Capture the cell that displays the provided text and extract its [x, y] central coordinate. 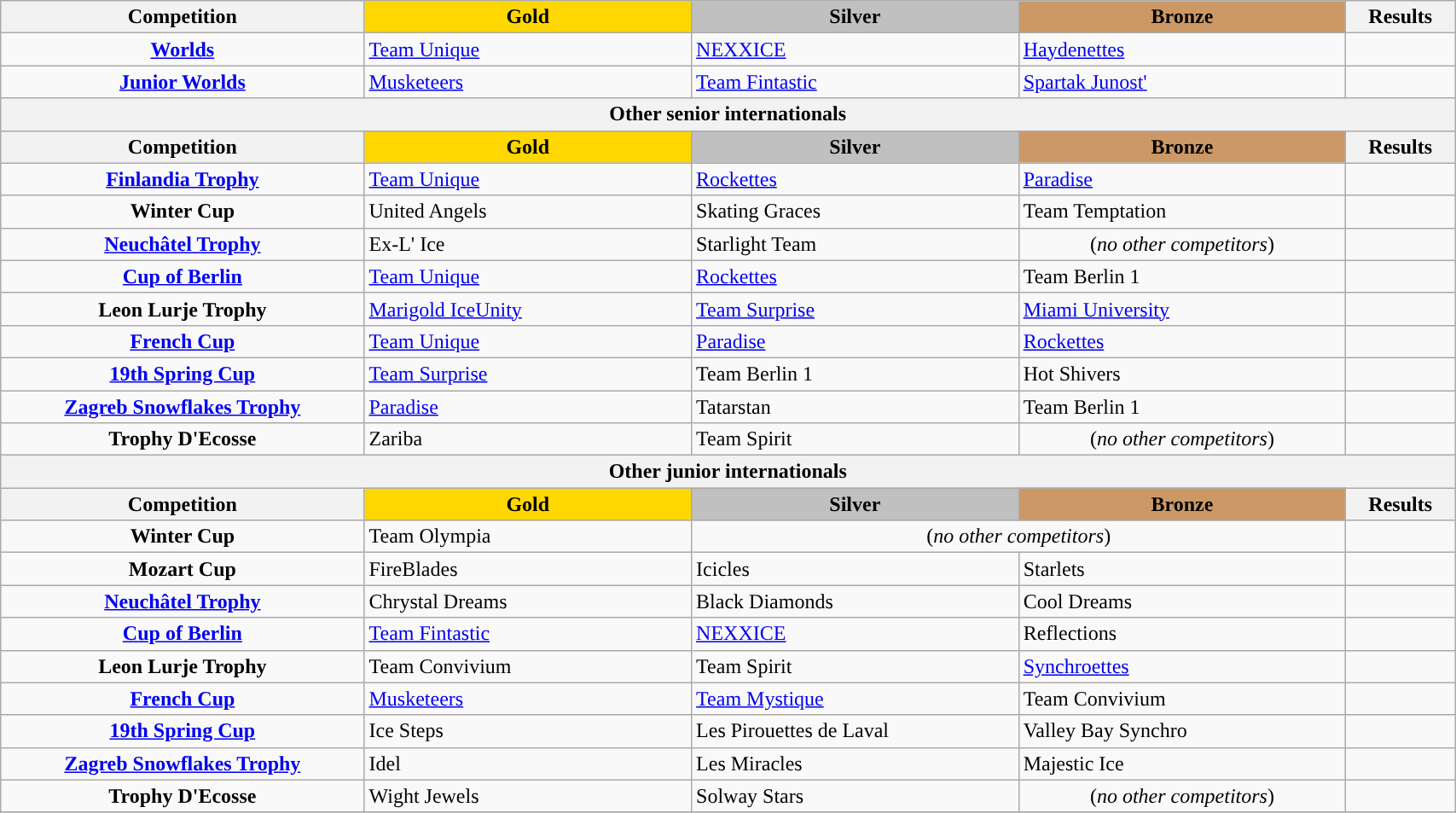
Team Olympia [528, 537]
Black Diamonds [856, 601]
FireBlades [528, 569]
Les Miracles [856, 764]
Starlets [1182, 569]
Icicles [856, 569]
Junior Worlds [183, 82]
Cool Dreams [1182, 601]
Worlds [183, 49]
Skating Graces [856, 212]
Idel [528, 764]
Chrystal Dreams [528, 601]
Tatarstan [856, 407]
Zariba [528, 439]
Team Temptation [1182, 212]
Valley Bay Synchro [1182, 731]
Ice Steps [528, 731]
Finlandia Trophy [183, 179]
Spartak Junost' [1182, 82]
Les Pirouettes de Laval [856, 731]
Wight Jewels [528, 796]
Miami University [1182, 309]
Team Mystique [856, 699]
Reflections [1182, 634]
Solway Stars [856, 796]
Ex-L' Ice [528, 244]
Starlight Team [856, 244]
Mozart Cup [183, 569]
Synchroettes [1182, 666]
Marigold IceUnity [528, 309]
Other junior internationals [728, 472]
Majestic Ice [1182, 764]
United Angels [528, 212]
Other senior internationals [728, 114]
Haydenettes [1182, 49]
Hot Shivers [1182, 374]
